Detect which cell encompasses the target text, then output its (x, y) center coordinate. 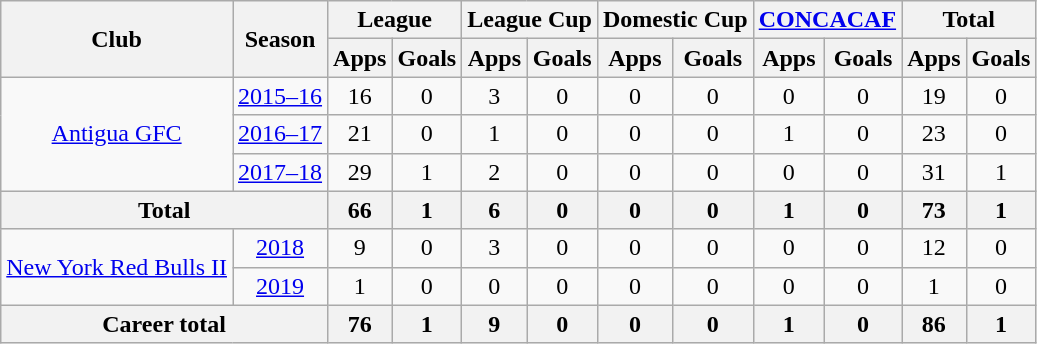
2016–17 (280, 134)
CONCACAF (827, 20)
Domestic Cup (675, 20)
19 (934, 96)
29 (360, 172)
6 (494, 210)
League (395, 20)
31 (934, 172)
86 (934, 324)
2015–16 (280, 96)
73 (934, 210)
Career total (164, 324)
76 (360, 324)
21 (360, 134)
23 (934, 134)
2017–18 (280, 172)
Club (117, 39)
Antigua GFC (117, 134)
12 (934, 248)
New York Red Bulls II (117, 267)
16 (360, 96)
2019 (280, 286)
66 (360, 210)
League Cup (530, 20)
2 (494, 172)
2018 (280, 248)
Season (280, 39)
